Pinpoint the cell where the given text exists, returning its (x, y) midpoint coordinate. 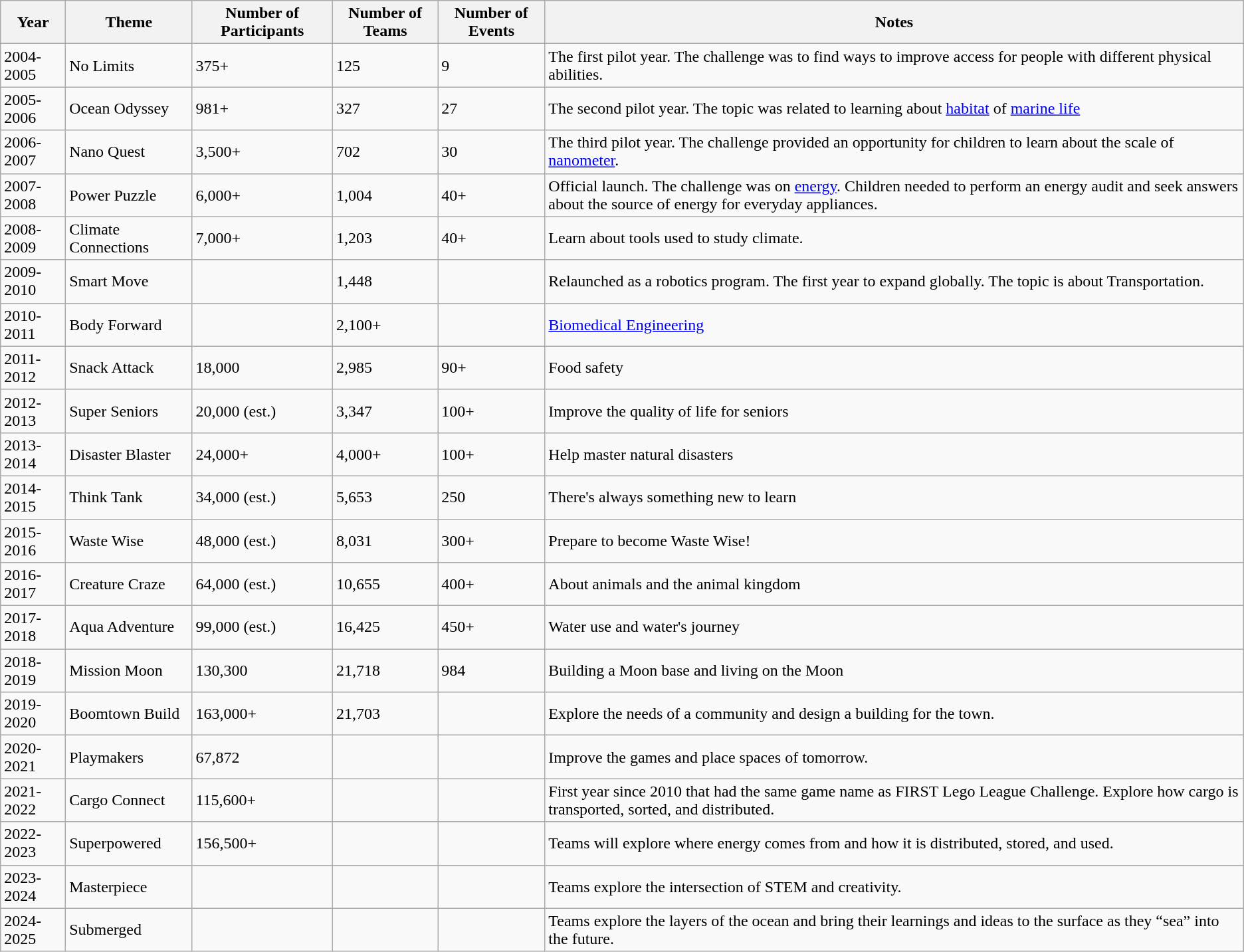
Teams explore the intersection of STEM and creativity. (894, 886)
Teams will explore where energy comes from and how it is distributed, stored, and used. (894, 844)
2024-2025 (33, 930)
Building a Moon base and living on the Moon (894, 671)
Think Tank (129, 497)
34,000 (est.) (262, 497)
2,985 (385, 368)
Snack Attack (129, 368)
8,031 (385, 541)
Mission Moon (129, 671)
Relaunched as a robotics program. The first year to expand globally. The topic is about Transportation. (894, 282)
Number of Participants (262, 23)
21,703 (385, 714)
Food safety (894, 368)
10,655 (385, 585)
4,000+ (385, 454)
2015-2016 (33, 541)
2009-2010 (33, 282)
24,000+ (262, 454)
Learn about tools used to study climate. (894, 238)
2005-2006 (33, 109)
250 (492, 497)
2012-2013 (33, 411)
Disaster Blaster (129, 454)
2010-2011 (33, 324)
Submerged (129, 930)
130,300 (262, 671)
Aqua Adventure (129, 627)
Theme (129, 23)
Teams explore the layers of the ocean and bring their learnings and ideas to the surface as they “sea” into the future. (894, 930)
375+ (262, 65)
2011-2012 (33, 368)
Ocean Odyssey (129, 109)
90+ (492, 368)
Playmakers (129, 757)
1,004 (385, 195)
2013-2014 (33, 454)
9 (492, 65)
18,000 (262, 368)
Power Puzzle (129, 195)
327 (385, 109)
702 (385, 151)
Nano Quest (129, 151)
125 (385, 65)
2008-2009 (33, 238)
2017-2018 (33, 627)
Year (33, 23)
Help master natural disasters (894, 454)
5,653 (385, 497)
984 (492, 671)
3,347 (385, 411)
2021-2022 (33, 800)
Smart Move (129, 282)
Super Seniors (129, 411)
The third pilot year. The challenge provided an opportunity for children to learn about the scale of nanometer. (894, 151)
Water use and water's journey (894, 627)
Superpowered (129, 844)
2014-2015 (33, 497)
Masterpiece (129, 886)
981+ (262, 109)
20,000 (est.) (262, 411)
64,000 (est.) (262, 585)
There's always something new to learn (894, 497)
Cargo Connect (129, 800)
163,000+ (262, 714)
67,872 (262, 757)
21,718 (385, 671)
115,600+ (262, 800)
2019-2020 (33, 714)
1,448 (385, 282)
2023-2024 (33, 886)
2022-2023 (33, 844)
First year since 2010 that had the same game name as FIRST Lego League Challenge. Explore how cargo is transported, sorted, and distributed. (894, 800)
The first pilot year. The challenge was to find ways to improve access for people with different physical abilities. (894, 65)
48,000 (est.) (262, 541)
1,203 (385, 238)
7,000+ (262, 238)
Number of Events (492, 23)
400+ (492, 585)
6,000+ (262, 195)
Boomtown Build (129, 714)
No Limits (129, 65)
2006-2007 (33, 151)
156,500+ (262, 844)
Waste Wise (129, 541)
2020-2021 (33, 757)
Improve the quality of life for seniors (894, 411)
Climate Connections (129, 238)
27 (492, 109)
2007-2008 (33, 195)
2018-2019 (33, 671)
Biomedical Engineering (894, 324)
2,100+ (385, 324)
Prepare to become Waste Wise! (894, 541)
2016-2017 (33, 585)
99,000 (est.) (262, 627)
30 (492, 151)
The second pilot year. The topic was related to learning about habitat of marine life (894, 109)
Body Forward (129, 324)
16,425 (385, 627)
300+ (492, 541)
450+ (492, 627)
Improve the games and place spaces of tomorrow. (894, 757)
Number of Teams (385, 23)
3,500+ (262, 151)
Creature Craze (129, 585)
Notes (894, 23)
2004-2005 (33, 65)
Explore the needs of a community and design a building for the town. (894, 714)
About animals and the animal kingdom (894, 585)
